Identify which cell holds the provided text, then report its (x, y) central coordinate. 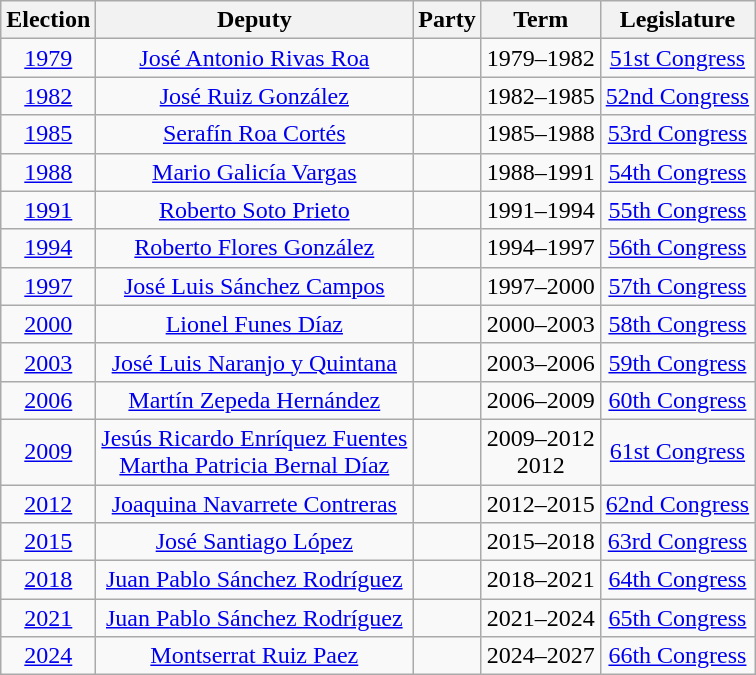
2024–2027 (540, 656)
José Luis Sánchez Campos (254, 286)
Roberto Flores González (254, 248)
2009 (48, 452)
1991 (48, 210)
1985–1988 (540, 134)
Election (48, 20)
José Luis Naranjo y Quintana (254, 362)
2018 (48, 580)
1994 (48, 248)
62nd Congress (677, 503)
2015–2018 (540, 542)
1982–1985 (540, 96)
2006 (48, 400)
2021–2024 (540, 618)
2012 (48, 503)
61st Congress (677, 452)
53rd Congress (677, 134)
1985 (48, 134)
64th Congress (677, 580)
José Ruiz González (254, 96)
60th Congress (677, 400)
57th Congress (677, 286)
58th Congress (677, 324)
2024 (48, 656)
2003 (48, 362)
52nd Congress (677, 96)
1991–1994 (540, 210)
Deputy (254, 20)
66th Congress (677, 656)
Term (540, 20)
2009–20122012 (540, 452)
1979–1982 (540, 58)
56th Congress (677, 248)
Martín Zepeda Hernández (254, 400)
Jesús Ricardo Enríquez FuentesMartha Patricia Bernal Díaz (254, 452)
59th Congress (677, 362)
2006–2009 (540, 400)
1982 (48, 96)
2003–2006 (540, 362)
Serafín Roa Cortés (254, 134)
2000 (48, 324)
Party (447, 20)
2012–2015 (540, 503)
1997 (48, 286)
54th Congress (677, 172)
1997–2000 (540, 286)
2015 (48, 542)
Mario Galicía Vargas (254, 172)
2000–2003 (540, 324)
Lionel Funes Díaz (254, 324)
Roberto Soto Prieto (254, 210)
Joaquina Navarrete Contreras (254, 503)
1994–1997 (540, 248)
José Antonio Rivas Roa (254, 58)
65th Congress (677, 618)
63rd Congress (677, 542)
José Santiago López (254, 542)
1988–1991 (540, 172)
1988 (48, 172)
Legislature (677, 20)
1979 (48, 58)
51st Congress (677, 58)
Montserrat Ruiz Paez (254, 656)
2021 (48, 618)
2018–2021 (540, 580)
55th Congress (677, 210)
